Return the [X, Y] coordinate for the center point of the cell that contains the specified text.  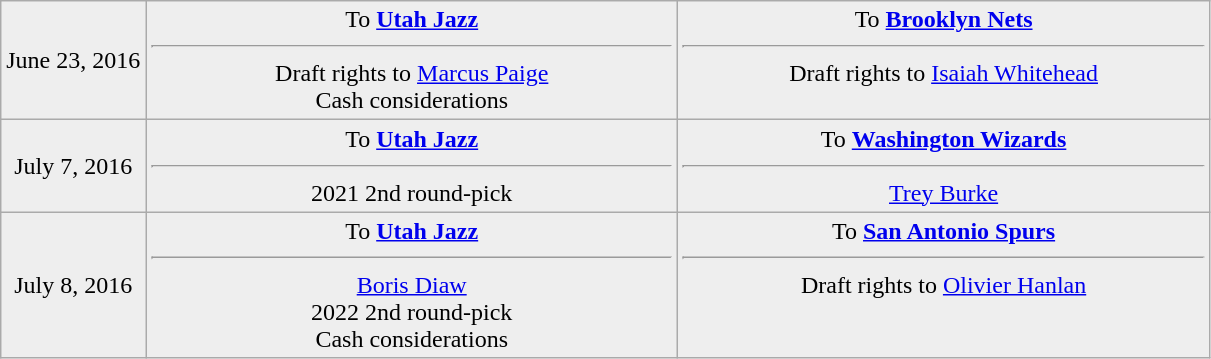
To Washington WizardsTrey Burke [944, 166]
July 8, 2016 [74, 285]
July 7, 2016 [74, 166]
To Brooklyn NetsDraft rights to Isaiah Whitehead [944, 60]
June 23, 2016 [74, 60]
To Utah Jazz2021 2nd round-pick [412, 166]
To Utah JazzBoris Diaw2022 2nd round-pickCash considerations [412, 285]
To Utah JazzDraft rights to Marcus PaigeCash considerations [412, 60]
To San Antonio SpursDraft rights to Olivier Hanlan [944, 285]
